Scan for the cell matching the given text and deliver its [x, y] coordinate at center. 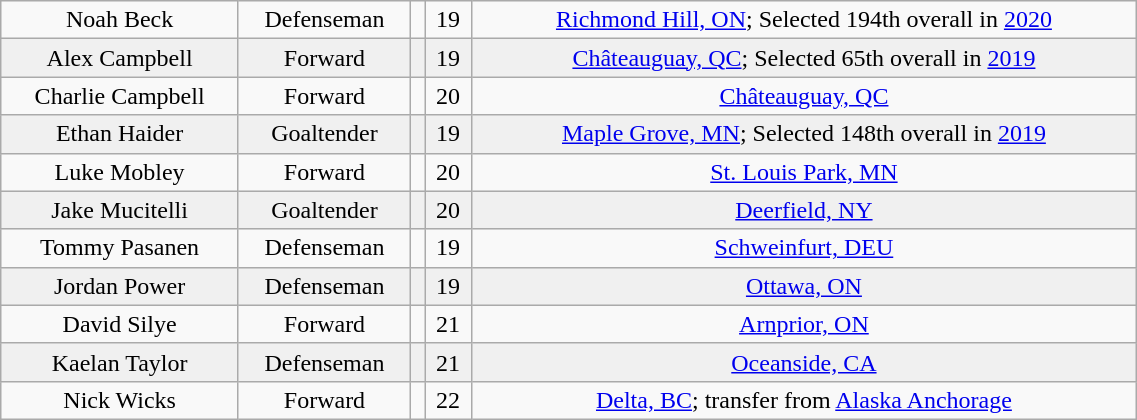
Charlie Campbell [120, 96]
Alex Campbell [120, 58]
Nick Wicks [120, 400]
22 [448, 400]
Noah Beck [120, 20]
Oceanside, CA [804, 362]
Châteauguay, QC; Selected 65th overall in 2019 [804, 58]
Schweinfurt, DEU [804, 248]
St. Louis Park, MN [804, 172]
Ethan Haider [120, 134]
Tommy Pasanen [120, 248]
Deerfield, NY [804, 210]
Kaelan Taylor [120, 362]
Luke Mobley [120, 172]
David Silye [120, 324]
Richmond Hill, ON; Selected 194th overall in 2020 [804, 20]
Jordan Power [120, 286]
Delta, BC; transfer from Alaska Anchorage [804, 400]
Arnprior, ON [804, 324]
Jake Mucitelli [120, 210]
Maple Grove, MN; Selected 148th overall in 2019 [804, 134]
Châteauguay, QC [804, 96]
Ottawa, ON [804, 286]
